Detect which cell encompasses the target text, then output its [X, Y] center coordinate. 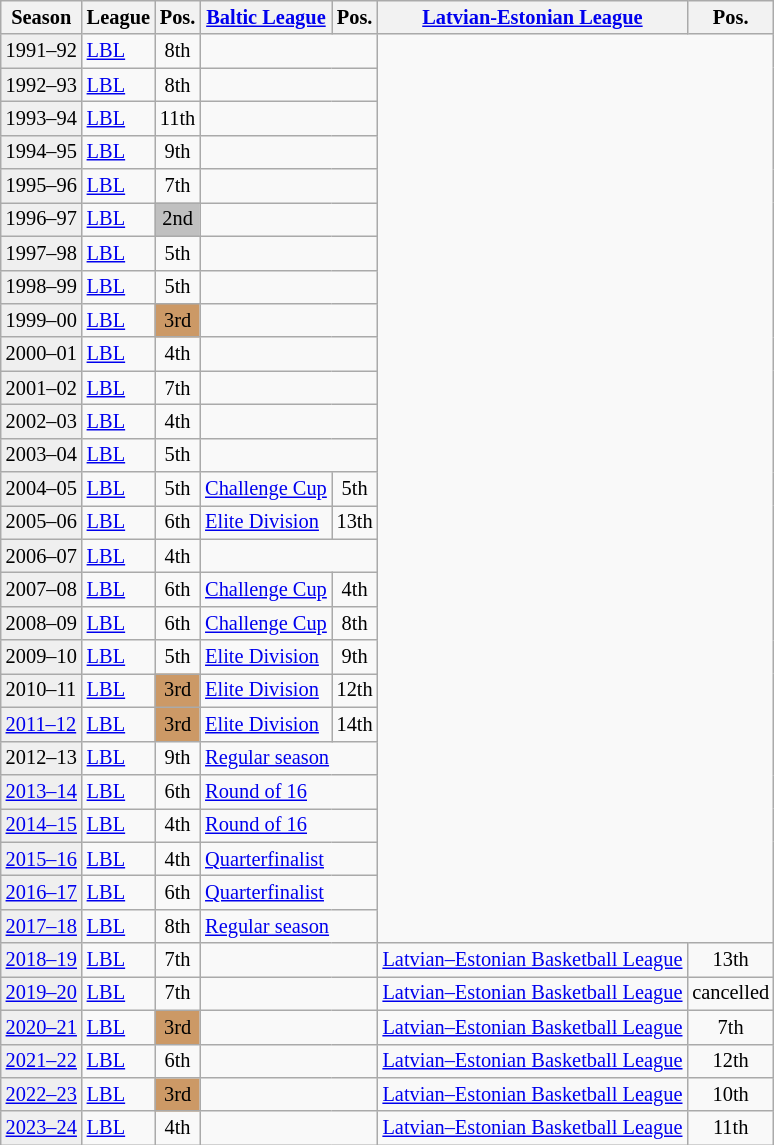
2023–24 [42, 1128]
Latvian-Estonian League [533, 17]
2000–01 [42, 354]
2015–16 [42, 859]
2009–10 [42, 657]
1997–98 [42, 253]
Baltic League [266, 17]
2020–21 [42, 1027]
2012–13 [42, 758]
2005–06 [42, 522]
2016–17 [42, 892]
2003–04 [42, 455]
2001–02 [42, 388]
2006–07 [42, 556]
2nd [178, 219]
1996–97 [42, 219]
1999–00 [42, 320]
2010–11 [42, 690]
cancelled [730, 993]
1992–93 [42, 85]
1991–92 [42, 51]
2017–18 [42, 926]
2022–23 [42, 1094]
2011–12 [42, 724]
10th [730, 1094]
2019–20 [42, 993]
2008–09 [42, 623]
2002–03 [42, 421]
2013–14 [42, 791]
1998–99 [42, 287]
2014–15 [42, 825]
2021–22 [42, 1061]
2007–08 [42, 589]
14th [355, 724]
Season [42, 17]
2018–19 [42, 960]
1995–96 [42, 186]
1994–95 [42, 152]
1993–94 [42, 118]
2004–05 [42, 489]
League [118, 17]
